Extract the [x, y] coordinate from the center of the cell holding the provided text.  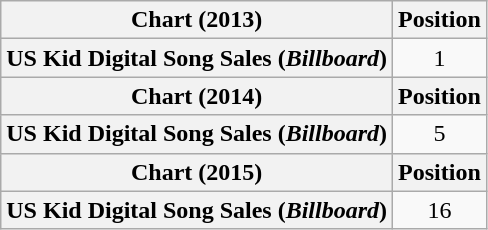
Chart (2013) [197, 20]
16 [440, 210]
Chart (2015) [197, 172]
5 [440, 134]
1 [440, 58]
Chart (2014) [197, 96]
